Determine the (x, y) coordinate at the center of the cell enclosing the given text.  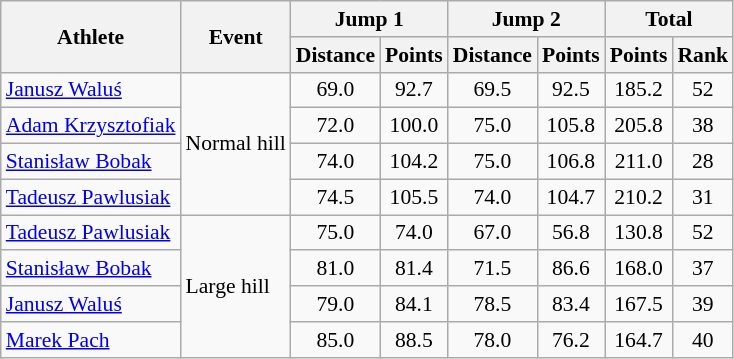
40 (702, 340)
76.2 (571, 340)
104.7 (571, 197)
74.5 (336, 197)
81.0 (336, 269)
67.0 (492, 233)
Athlete (91, 36)
31 (702, 197)
211.0 (639, 162)
Event (236, 36)
81.4 (414, 269)
Marek Pach (91, 340)
92.7 (414, 90)
Total (669, 19)
Large hill (236, 286)
205.8 (639, 126)
39 (702, 304)
79.0 (336, 304)
Normal hill (236, 143)
164.7 (639, 340)
Adam Krzysztofiak (91, 126)
56.8 (571, 233)
Jump 1 (370, 19)
130.8 (639, 233)
72.0 (336, 126)
105.8 (571, 126)
Rank (702, 55)
86.6 (571, 269)
37 (702, 269)
78.5 (492, 304)
69.0 (336, 90)
28 (702, 162)
83.4 (571, 304)
85.0 (336, 340)
69.5 (492, 90)
168.0 (639, 269)
167.5 (639, 304)
71.5 (492, 269)
88.5 (414, 340)
106.8 (571, 162)
105.5 (414, 197)
84.1 (414, 304)
100.0 (414, 126)
210.2 (639, 197)
92.5 (571, 90)
104.2 (414, 162)
38 (702, 126)
Jump 2 (526, 19)
78.0 (492, 340)
185.2 (639, 90)
